Detect which cell encompasses the target text, then output its (x, y) center coordinate. 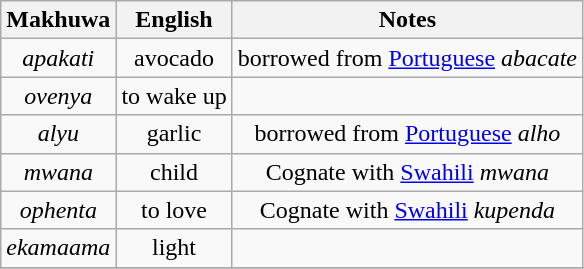
Cognate with Swahili mwana (407, 172)
ovenya (58, 96)
to love (174, 210)
English (174, 20)
mwana (58, 172)
alyu (58, 134)
Notes (407, 20)
to wake up (174, 96)
garlic (174, 134)
borrowed from Portuguese abacate (407, 58)
ophenta (58, 210)
ekamaama (58, 248)
apakati (58, 58)
Cognate with Swahili kupenda (407, 210)
avocado (174, 58)
light (174, 248)
borrowed from Portuguese alho (407, 134)
child (174, 172)
Makhuwa (58, 20)
